Provide the (X, Y) coordinate of the cell's center where the given text is located.  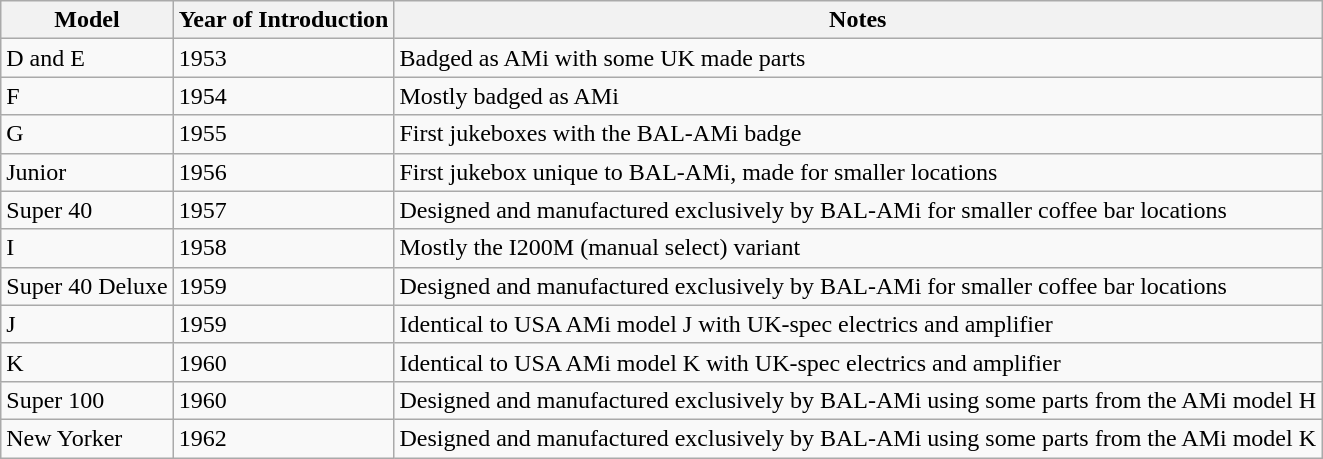
New Yorker (87, 438)
1953 (284, 58)
1962 (284, 438)
Model (87, 20)
Year of Introduction (284, 20)
Designed and manufactured exclusively by BAL-AMi using some parts from the AMi model H (858, 400)
F (87, 96)
First jukeboxes with the BAL-AMi badge (858, 134)
Super 40 Deluxe (87, 286)
D and E (87, 58)
Super 100 (87, 400)
Identical to USA AMi model J with UK-spec electrics and amplifier (858, 324)
Badged as AMi with some UK made parts (858, 58)
G (87, 134)
1958 (284, 248)
1955 (284, 134)
I (87, 248)
Identical to USA AMi model K with UK-spec electrics and amplifier (858, 362)
1956 (284, 172)
Junior (87, 172)
Super 40 (87, 210)
1957 (284, 210)
Mostly the I200M (manual select) variant (858, 248)
Notes (858, 20)
Mostly badged as AMi (858, 96)
K (87, 362)
Designed and manufactured exclusively by BAL-AMi using some parts from the AMi model K (858, 438)
J (87, 324)
1954 (284, 96)
First jukebox unique to BAL-AMi, made for smaller locations (858, 172)
